Pinpoint the cell where the given text exists, returning its [X, Y] midpoint coordinate. 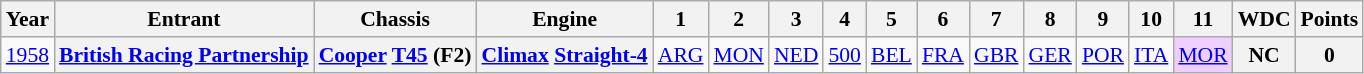
ARG [681, 55]
6 [943, 19]
NC [1264, 55]
9 [1103, 19]
1 [681, 19]
7 [996, 19]
Chassis [396, 19]
ITA [1151, 55]
Points [1330, 19]
500 [844, 55]
3 [796, 19]
Engine [564, 19]
Entrant [184, 19]
10 [1151, 19]
MOR [1202, 55]
1958 [28, 55]
8 [1050, 19]
NED [796, 55]
2 [738, 19]
MON [738, 55]
5 [892, 19]
11 [1202, 19]
GER [1050, 55]
Year [28, 19]
GBR [996, 55]
BEL [892, 55]
FRA [943, 55]
British Racing Partnership [184, 55]
POR [1103, 55]
0 [1330, 55]
Climax Straight-4 [564, 55]
WDC [1264, 19]
4 [844, 19]
Cooper T45 (F2) [396, 55]
